Detect which cell encompasses the target text, then output its [x, y] center coordinate. 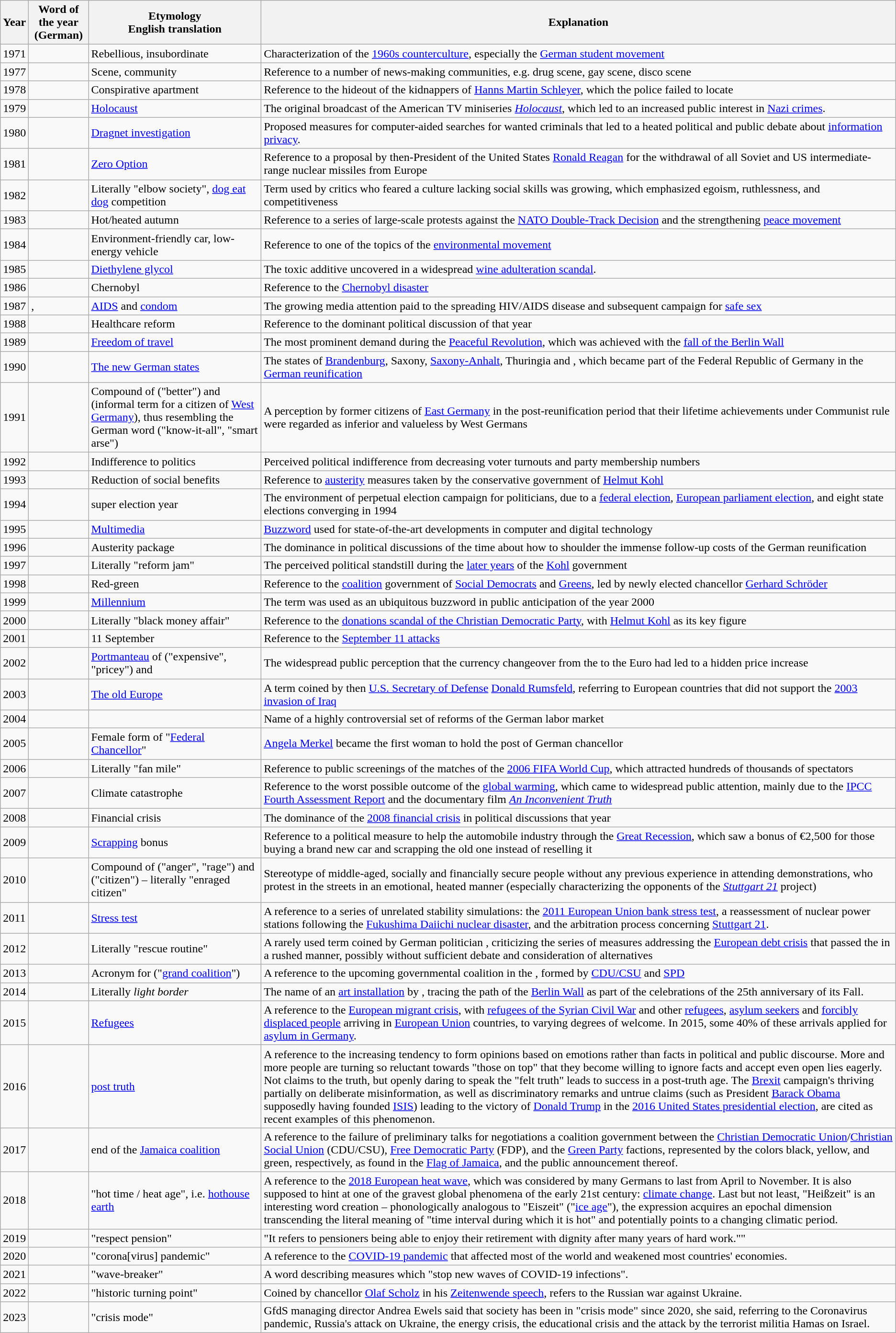
1993 [14, 480]
1979 [14, 108]
1977 [14, 72]
2020 [14, 1256]
Reference to the hideout of the kidnappers of Hanns Martin Schleyer, which the police failed to locate [579, 90]
"corona[virus] pandemic" [175, 1256]
Compound of ("anger", "rage") and ("citizen") – literally "enraged citizen" [175, 880]
2022 [14, 1293]
The new German states [175, 367]
AIDS and condom [175, 306]
1998 [14, 584]
2011 [14, 917]
Austerity package [175, 547]
Healthcare reform [175, 324]
2021 [14, 1275]
1988 [14, 324]
Diethylene glycol [175, 269]
Reference to a number of news-making communities, e.g. drug scene, gay scene, disco scene [579, 72]
2023 [14, 1318]
Reference to the coalition government of Social Democrats and Greens, led by newly elected chancellor Gerhard Schröder [579, 584]
Rebellious, insubordinate [175, 54]
2009 [14, 843]
2007 [14, 793]
2005 [14, 744]
1980 [14, 133]
1991 [14, 418]
The old Europe [175, 694]
The toxic additive uncovered in a widespread wine adulteration scandal. [579, 269]
1985 [14, 269]
"historic turning point" [175, 1293]
Reference to one of the topics of the environmental movement [579, 244]
Reference to public screenings of the matches of the 2006 FIFA World Cup, which attracted hundreds of thousands of spectators [579, 768]
Reference to a series of large-scale protests against the NATO Double-Track Decision and the strengthening peace movement [579, 220]
The perceived political standstill during the later years of the Kohl government [579, 565]
2019 [14, 1238]
"wave-breaker" [175, 1275]
1994 [14, 505]
2015 [14, 1023]
The growing media attention paid to the spreading HIV/AIDS disease and subsequent campaign for safe sex [579, 306]
Literally "fan mile" [175, 768]
1971 [14, 54]
The widespread public perception that the currency changeover from the to the Euro had led to a hidden price increase [579, 663]
Literally light border [175, 992]
2016 [14, 1086]
The term was used as an ubiquitous buzzword in public anticipation of the year 2000 [579, 602]
2014 [14, 992]
Environment-friendly car, low-energy vehicle [175, 244]
2003 [14, 694]
1982 [14, 195]
"crisis mode" [175, 1318]
Financial crisis [175, 818]
The most prominent demand during the Peaceful Revolution, which was achieved with the fall of the Berlin Wall [579, 342]
post truth [175, 1086]
Indifference to politics [175, 462]
Name of a highly controversial set of reforms of the German labor market [579, 719]
Reference to the September 11 attacks [579, 638]
The dominance of the 2008 financial crisis in political discussions that year [579, 818]
1984 [14, 244]
Literally "reform jam" [175, 565]
2004 [14, 719]
2006 [14, 768]
Proposed measures for computer-aided searches for wanted criminals that led to a heated political and public debate about information privacy. [579, 133]
1989 [14, 342]
Female form of "Federal Chancellor" [175, 744]
, [58, 306]
2013 [14, 973]
Millennium [175, 602]
Freedom of travel [175, 342]
2010 [14, 880]
Reference to the dominant political discussion of that year [579, 324]
1978 [14, 90]
Refugees [175, 1023]
The name of an art installation by , tracing the path of the Berlin Wall as part of the celebrations of the 25th anniversary of its Fall. [579, 992]
1986 [14, 287]
1987 [14, 306]
Chernobyl [175, 287]
Reference to the donations scandal of the Christian Democratic Party, with Helmut Kohl as its key figure [579, 620]
Literally "elbow society", dog eat dog competition [175, 195]
A word describing measures which "stop new waves of COVID-19 infections". [579, 1275]
1992 [14, 462]
Characterization of the 1960s counterculture, especially the German student movement [579, 54]
1983 [14, 220]
Dragnet investigation [175, 133]
super election year [175, 505]
end of the Jamaica coalition [175, 1150]
2018 [14, 1200]
Angela Merkel became the first woman to hold the post of German chancellor [579, 744]
Compound of ("better") and (informal term for a citizen of West Germany), thus resembling the German word ("know-it-all", "smart arse") [175, 418]
Word of the year(German) [58, 23]
Scrapping bonus [175, 843]
2000 [14, 620]
Holocaust [175, 108]
The dominance in political discussions of the time about how to shoulder the immense follow-up costs of the German reunification [579, 547]
1997 [14, 565]
"hot time / heat age", i.e. hothouse earth [175, 1200]
1981 [14, 164]
Buzzword used for state-of-the-art developments in computer and digital technology [579, 529]
Explanation [579, 23]
Conspirative apartment [175, 90]
1999 [14, 602]
Red-green [175, 584]
A reference to the upcoming governmental coalition in the , formed by CDU/CSU and SPD [579, 973]
A term coined by then U.S. Secretary of Defense Donald Rumsfeld, referring to European countries that did not support the 2003 invasion of Iraq [579, 694]
Literally "black money affair" [175, 620]
2001 [14, 638]
1996 [14, 547]
2012 [14, 949]
2002 [14, 663]
The original broadcast of the American TV miniseries Holocaust, which led to an increased public interest in Nazi crimes. [579, 108]
Literally "rescue routine" [175, 949]
Portmanteau of ("expensive", "pricey") and [175, 663]
Perceived political indifference from decreasing voter turnouts and party membership numbers [579, 462]
Zero Option [175, 164]
A reference to the COVID-19 pandemic that affected most of the world and weakened most countries' economies. [579, 1256]
The states of Brandenburg, Saxony, Saxony-Anhalt, Thuringia and , which became part of the Federal Republic of Germany in the German reunification [579, 367]
2008 [14, 818]
Scene, community [175, 72]
Reduction of social benefits [175, 480]
Stress test [175, 917]
11 September [175, 638]
"respect pension" [175, 1238]
Term used by critics who feared a culture lacking social skills was growing, which emphasized egoism, ruthlessness, and competitiveness [579, 195]
1995 [14, 529]
Climate catastrophe [175, 793]
1990 [14, 367]
Acronym for ("grand coalition") [175, 973]
"It refers to pensioners being able to enjoy their retirement with dignity after many years of hard work."" [579, 1238]
Year [14, 23]
Reference to the Chernobyl disaster [579, 287]
EtymologyEnglish translation [175, 23]
2017 [14, 1150]
Multimedia [175, 529]
Reference to austerity measures taken by the conservative government of Helmut Kohl [579, 480]
Hot/heated autumn [175, 220]
Coined by chancellor Olaf Scholz in his Zeitenwende speech, refers to the Russian war against Ukraine. [579, 1293]
